Determine the (X, Y) coordinate at the center of the cell enclosing the given text.  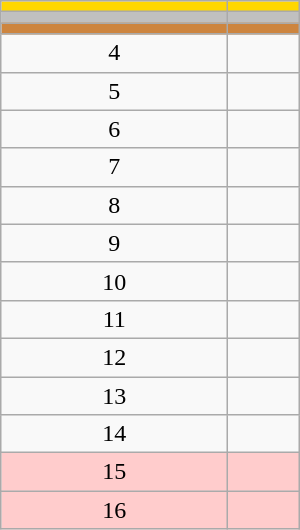
7 (114, 167)
8 (114, 205)
9 (114, 243)
16 (114, 510)
13 (114, 395)
12 (114, 357)
10 (114, 281)
14 (114, 434)
5 (114, 91)
6 (114, 129)
15 (114, 472)
4 (114, 53)
11 (114, 319)
